For the text-containing cell, return its midpoint in [x, y] coordinate format. 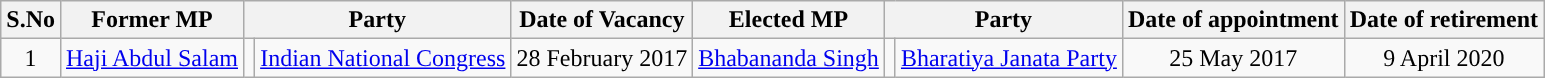
9 April 2020 [1444, 58]
S.No [31, 20]
Bharatiya Janata Party [1008, 58]
Bhabananda Singh [789, 58]
Former MP [152, 20]
Date of retirement [1444, 20]
28 February 2017 [602, 58]
Haji Abdul Salam [152, 58]
Elected MP [789, 20]
Date of Vacancy [602, 20]
Date of appointment [1233, 20]
1 [31, 58]
25 May 2017 [1233, 58]
Indian National Congress [383, 58]
